Detect which cell encompasses the target text, then output its [x, y] center coordinate. 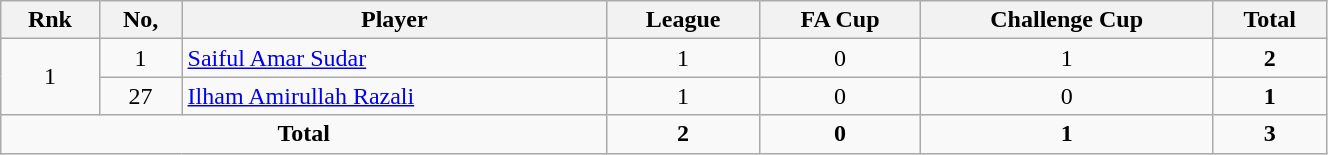
Rnk [50, 20]
Saiful Amar Sudar [394, 58]
Player [394, 20]
Ilham Amirullah Razali [394, 96]
FA Cup [840, 20]
No, [140, 20]
League [684, 20]
Challenge Cup [1066, 20]
27 [140, 96]
3 [1270, 134]
